Locate the cell with the specified text and output its [x, y] center coordinate. 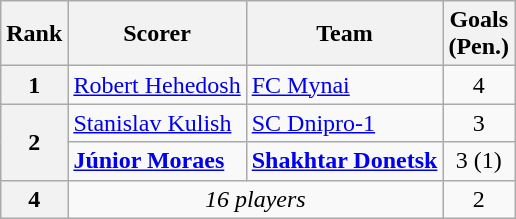
Team [344, 34]
16 players [256, 199]
Robert Hehedosh [157, 85]
Scorer [157, 34]
Júnior Moraes [157, 161]
3 (1) [479, 161]
Goals(Pen.) [479, 34]
Shakhtar Donetsk [344, 161]
Rank [34, 34]
Stanislav Kulish [157, 123]
3 [479, 123]
FC Mynai [344, 85]
SC Dnipro-1 [344, 123]
1 [34, 85]
